Identify which cell holds the provided text, then report its (X, Y) central coordinate. 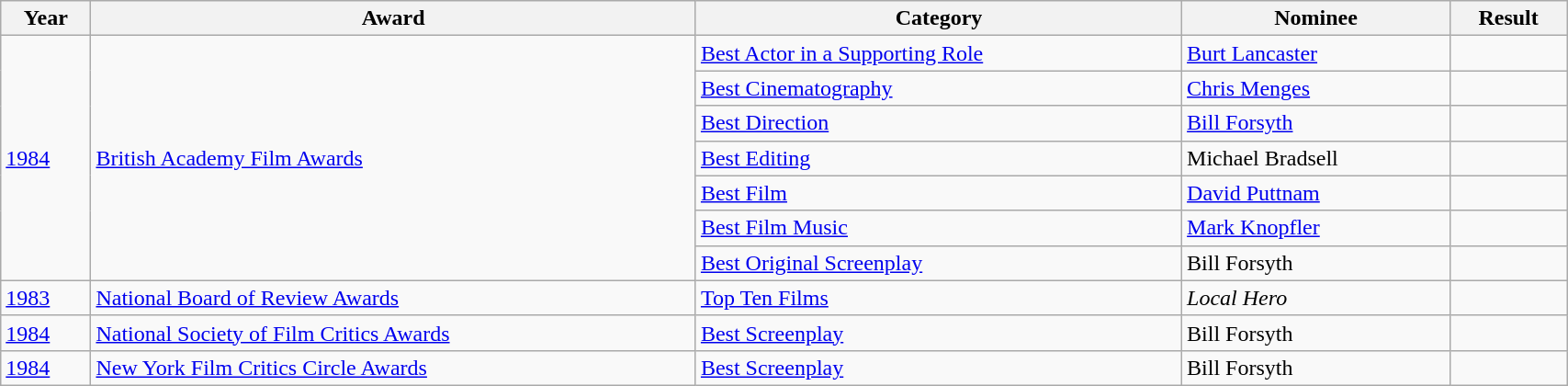
Burt Lancaster (1316, 53)
Local Hero (1316, 298)
Result (1508, 18)
British Academy Film Awards (393, 158)
David Puttnam (1316, 193)
1983 (46, 298)
National Board of Review Awards (393, 298)
Best Film (939, 193)
Best Original Screenplay (939, 263)
Best Film Music (939, 228)
Category (939, 18)
Michael Bradsell (1316, 158)
Award (393, 18)
National Society of Film Critics Awards (393, 333)
Nominee (1316, 18)
Top Ten Films (939, 298)
Year (46, 18)
Mark Knopfler (1316, 228)
Best Editing (939, 158)
Chris Menges (1316, 88)
Best Direction (939, 123)
New York Film Critics Circle Awards (393, 368)
Best Actor in a Supporting Role (939, 53)
Best Cinematography (939, 88)
